Detect which cell encompasses the target text, then output its [X, Y] center coordinate. 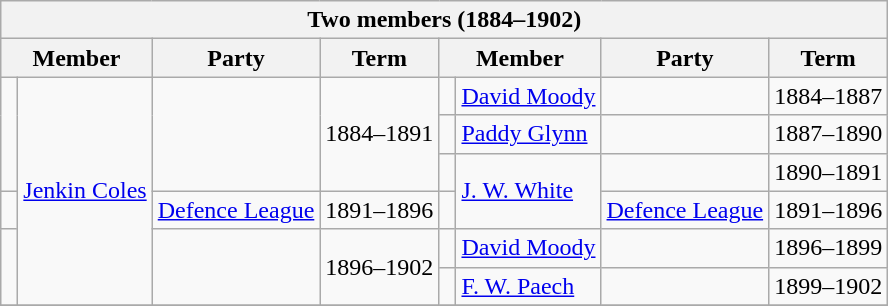
1899–1902 [828, 286]
1896–1902 [380, 267]
1884–1891 [380, 134]
1896–1899 [828, 248]
Two members (1884–1902) [444, 20]
Jenkin Coles [85, 191]
Paddy Glynn [528, 134]
1884–1887 [828, 96]
F. W. Paech [528, 286]
1890–1891 [828, 172]
1887–1890 [828, 134]
J. W. White [528, 191]
